Return the [X, Y] coordinate for the center point of the cell that contains the specified text.  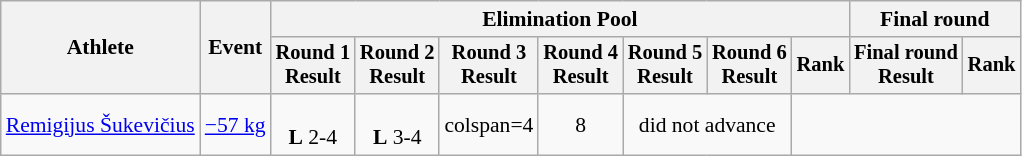
Round 6Result [749, 66]
Round 2Result [397, 66]
8 [580, 124]
Final round [934, 19]
colspan=4 [488, 124]
Round 5Result [665, 66]
Athlete [100, 48]
Elimination Pool [560, 19]
Round 4Result [580, 66]
Event [236, 48]
did not advance [708, 124]
L 3-4 [397, 124]
Round 3Result [488, 66]
Remigijus Šukevičius [100, 124]
Final roundResult [906, 66]
−57 kg [236, 124]
L 2-4 [313, 124]
Round 1Result [313, 66]
